Capture the cell that displays the provided text and extract its [X, Y] central coordinate. 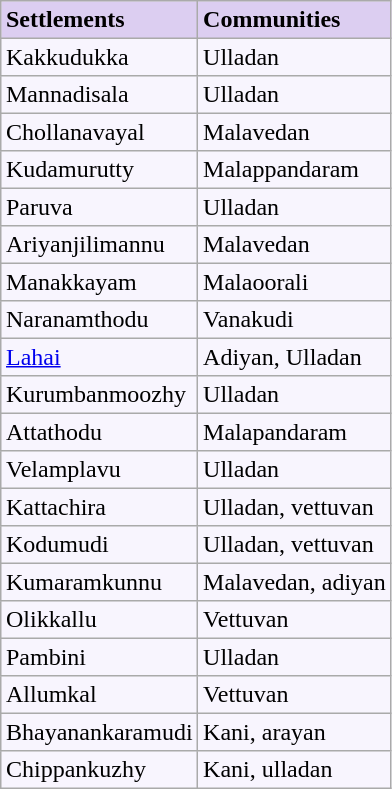
Kodumudi [100, 545]
Bhayanankaramudi [100, 732]
Kani, arayan [294, 732]
Attathodu [100, 432]
Malapandaram [294, 432]
Pambini [100, 657]
Malappandaram [294, 170]
Kurumbanmoozhy [100, 395]
Allumkal [100, 695]
Chippankuzhy [100, 770]
Malavedan, adiyan [294, 582]
Paruva [100, 207]
Mannadisala [100, 95]
Malaoorali [294, 282]
Ariyanjilimannu [100, 245]
Kumaramkunnu [100, 582]
Vanakudi [294, 320]
Kudamurutty [100, 170]
Lahai [100, 357]
Olikkallu [100, 620]
Communities [294, 20]
Naranamthodu [100, 320]
Manakkayam [100, 282]
Kani, ulladan [294, 770]
Chollanavayal [100, 132]
Kattachira [100, 507]
Velamplavu [100, 470]
Kakkudukka [100, 57]
Settlements [100, 20]
Adiyan, Ulladan [294, 357]
